Determine the [X, Y] coordinate at the center of the cell enclosing the given text.  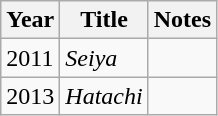
Year [30, 20]
Title [104, 20]
Seiya [104, 58]
2011 [30, 58]
Notes [182, 20]
Hatachi [104, 96]
2013 [30, 96]
